Capture the cell that displays the provided text and extract its [x, y] central coordinate. 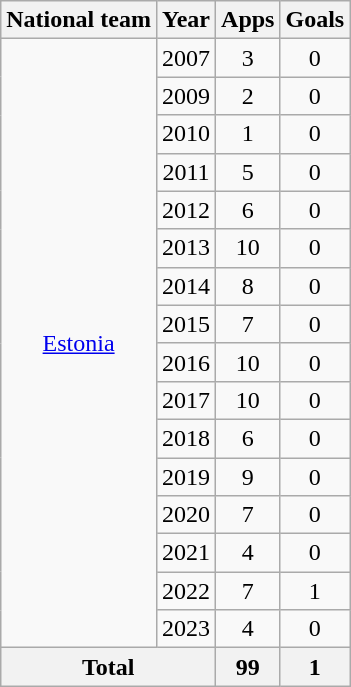
5 [248, 172]
2018 [186, 438]
Goals [315, 20]
2017 [186, 400]
2015 [186, 324]
8 [248, 286]
2014 [186, 286]
2013 [186, 248]
2 [248, 96]
9 [248, 477]
Apps [248, 20]
2019 [186, 477]
2020 [186, 515]
2022 [186, 591]
99 [248, 667]
Estonia [79, 344]
2009 [186, 96]
2016 [186, 362]
2012 [186, 210]
3 [248, 58]
2011 [186, 172]
2007 [186, 58]
Total [108, 667]
Year [186, 20]
2021 [186, 553]
National team [79, 20]
2023 [186, 629]
2010 [186, 134]
